Identify which cell holds the provided text, then report its (x, y) central coordinate. 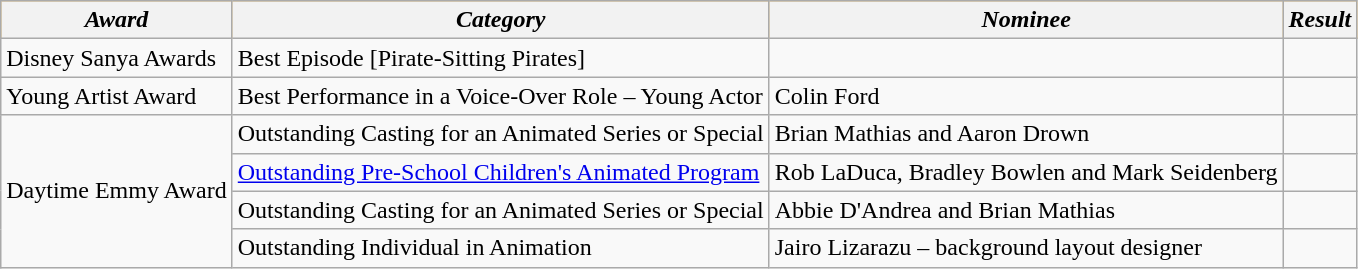
Outstanding Pre-School Children's Animated Program (500, 172)
Result (1320, 20)
Outstanding Individual in Animation (500, 248)
Young Artist Award (116, 96)
Best Episode [Pirate-Sitting Pirates] (500, 58)
Abbie D'Andrea and Brian Mathias (1026, 210)
Jairo Lizarazu – background layout designer (1026, 248)
Disney Sanya Awards (116, 58)
Award (116, 20)
Daytime Emmy Award (116, 191)
Rob LaDuca, Bradley Bowlen and Mark Seidenberg (1026, 172)
Brian Mathias and Aaron Drown (1026, 134)
Best Performance in a Voice-Over Role – Young Actor (500, 96)
Colin Ford (1026, 96)
Nominee (1026, 20)
Category (500, 20)
